For the text-containing cell, return its midpoint in (X, Y) coordinate format. 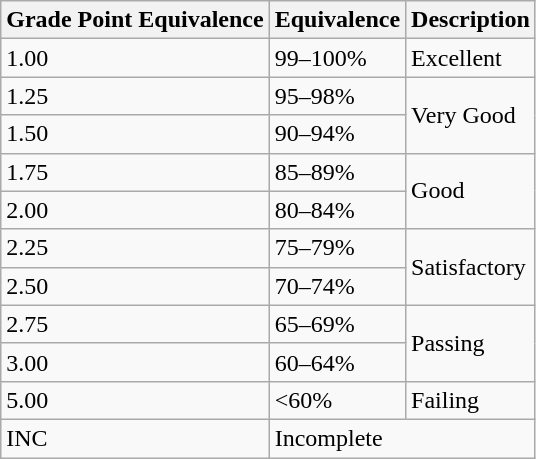
<60% (337, 400)
Grade Point Equivalence (135, 20)
90–94% (337, 134)
Equivalence (337, 20)
INC (135, 438)
Passing (471, 343)
85–89% (337, 172)
60–64% (337, 362)
1.25 (135, 96)
75–79% (337, 248)
2.50 (135, 286)
95–98% (337, 96)
Incomplete (402, 438)
1.75 (135, 172)
2.25 (135, 248)
Excellent (471, 58)
80–84% (337, 210)
Good (471, 191)
3.00 (135, 362)
Description (471, 20)
2.00 (135, 210)
99–100% (337, 58)
1.50 (135, 134)
5.00 (135, 400)
70–74% (337, 286)
65–69% (337, 324)
1.00 (135, 58)
2.75 (135, 324)
Very Good (471, 115)
Satisfactory (471, 267)
Failing (471, 400)
